Output the (X, Y) coordinate of the center of the cell containing the given text.  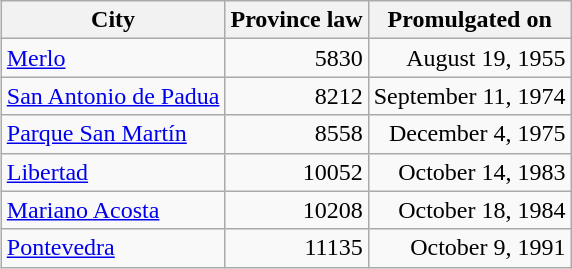
October 14, 1983 (470, 172)
August 19, 1955 (470, 58)
Mariano Acosta (113, 210)
October 18, 1984 (470, 210)
11135 (296, 248)
San Antonio de Padua (113, 96)
8558 (296, 134)
Libertad (113, 172)
10208 (296, 210)
8212 (296, 96)
10052 (296, 172)
December 4, 1975 (470, 134)
October 9, 1991 (470, 248)
Parque San Martín (113, 134)
Pontevedra (113, 248)
City (113, 20)
September 11, 1974 (470, 96)
Merlo (113, 58)
Province law (296, 20)
Promulgated on (470, 20)
5830 (296, 58)
